Scan for the cell matching the given text and deliver its [x, y] coordinate at center. 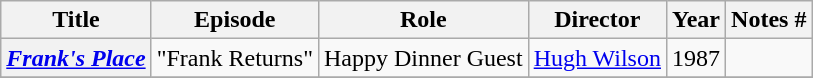
Year [696, 20]
Director [597, 20]
Notes # [769, 20]
Role [423, 20]
Frank's Place [76, 58]
Happy Dinner Guest [423, 58]
Episode [234, 20]
"Frank Returns" [234, 58]
Title [76, 20]
Hugh Wilson [597, 58]
1987 [696, 58]
